Return the [X, Y] coordinate for the center point of the cell that contains the specified text.  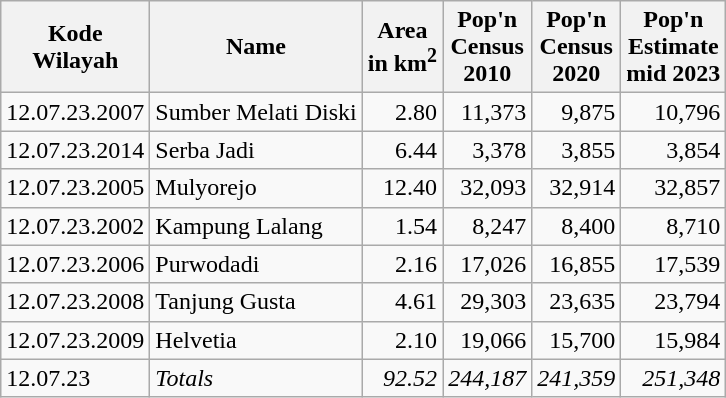
Mulyorejo [256, 188]
12.07.23.2002 [76, 226]
12.07.23 [76, 378]
Tanjung Gusta [256, 302]
KodeWilayah [76, 47]
3,378 [488, 150]
Purwodadi [256, 264]
12.40 [402, 188]
2.16 [402, 264]
3,854 [674, 150]
Pop'nCensus2010 [488, 47]
2.10 [402, 340]
Serba Jadi [256, 150]
32,093 [488, 188]
12.07.23.2008 [76, 302]
12.07.23.2005 [76, 188]
8,400 [576, 226]
12.07.23.2014 [76, 150]
244,187 [488, 378]
12.07.23.2009 [76, 340]
Kampung Lalang [256, 226]
Name [256, 47]
Sumber Melati Diski [256, 112]
Helvetia [256, 340]
9,875 [576, 112]
6.44 [402, 150]
Pop'nCensus2020 [576, 47]
23,635 [576, 302]
17,026 [488, 264]
32,914 [576, 188]
Totals [256, 378]
10,796 [674, 112]
12.07.23.2006 [76, 264]
15,700 [576, 340]
12.07.23.2007 [76, 112]
3,855 [576, 150]
1.54 [402, 226]
15,984 [674, 340]
241,359 [576, 378]
29,303 [488, 302]
16,855 [576, 264]
32,857 [674, 188]
23,794 [674, 302]
8,247 [488, 226]
Pop'nEstimatemid 2023 [674, 47]
17,539 [674, 264]
4.61 [402, 302]
Area in km2 [402, 47]
11,373 [488, 112]
19,066 [488, 340]
92.52 [402, 378]
8,710 [674, 226]
2.80 [402, 112]
251,348 [674, 378]
